Pinpoint the cell where the given text exists, returning its [X, Y] midpoint coordinate. 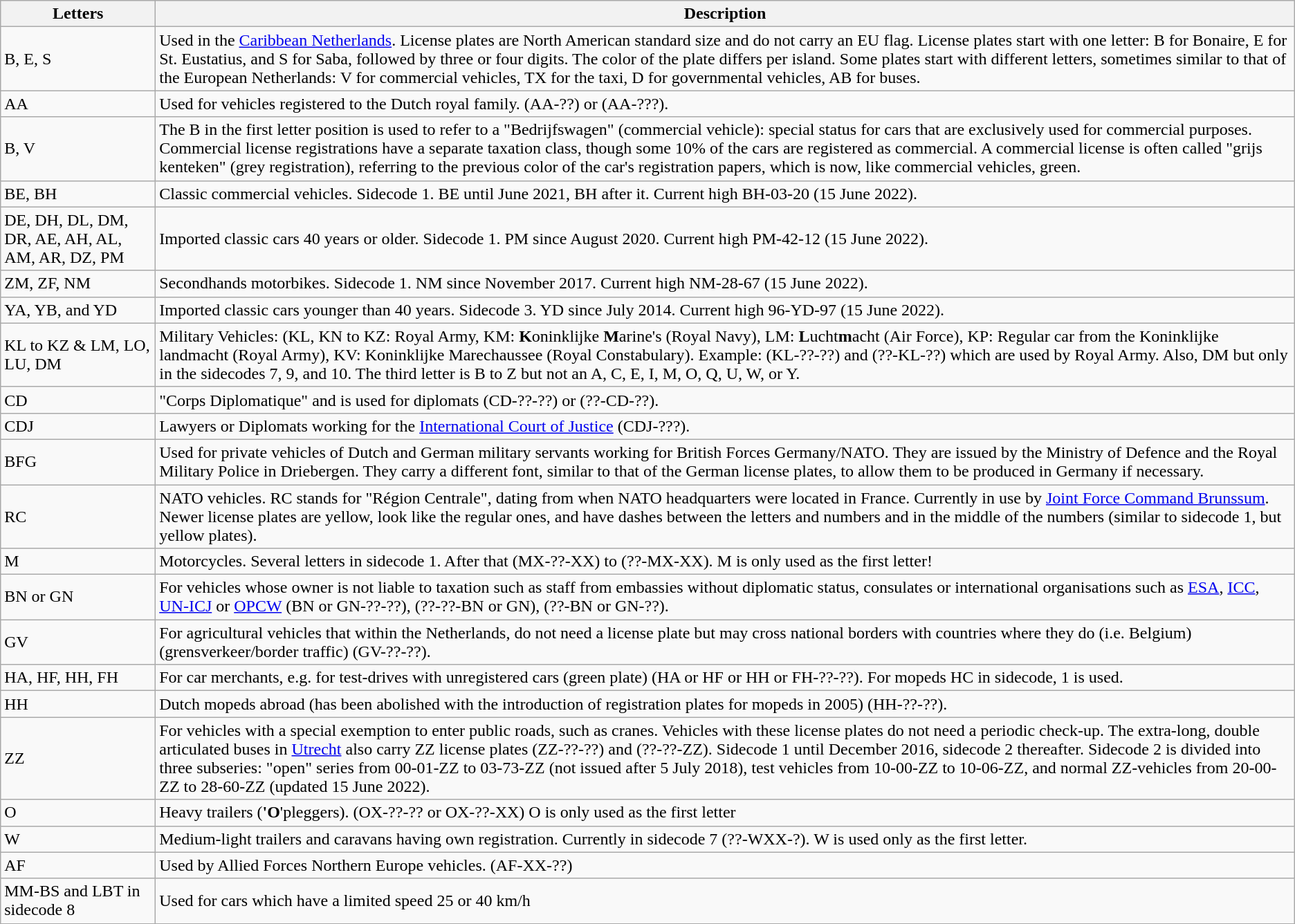
AF [78, 865]
Dutch mopeds abroad (has been abolished with the introduction of registration plates for mopeds in 2005) (HH-??-??). [725, 704]
ZM, ZF, NM [78, 284]
Heavy trailers ('O'pleggers). (OX-??-?? or OX-??-XX) O is only used as the first letter [725, 813]
Imported classic cars younger than 40 years. Sidecode 3. YD since July 2014. Current high 96-YD-97 (15 June 2022). [725, 310]
BFG [78, 462]
"Corps Diplomatique" and is used for diplomats (CD-??-??) or (??-CD-??). [725, 400]
GV [78, 642]
Classic commercial vehicles. Sidecode 1. BE until June 2021, BH after it. Current high BH-03-20 (15 June 2022). [725, 194]
B, E, S [78, 59]
Medium-light trailers and caravans having own registration. Currently in sidecode 7 (??-WXX-?). W is used only as the first letter. [725, 839]
B, V [78, 149]
BN or GN [78, 598]
BE, BH [78, 194]
ZZ [78, 758]
For car merchants, e.g. for test-drives with unregistered cars (green plate) (HA or HF or HH or FH-??-??). For mopeds HC in sidecode, 1 is used. [725, 678]
CDJ [78, 426]
Used for vehicles registered to the Dutch royal family. (AA-??) or (AA-???). [725, 104]
Imported classic cars 40 years or older. Sidecode 1. PM since August 2020. Current high PM-42-12 (15 June 2022). [725, 239]
Description [725, 14]
HH [78, 704]
KL to KZ & LM, LO, LU, DM [78, 355]
YA, YB, and YD [78, 310]
W [78, 839]
Motorcycles. Several letters in sidecode 1. After that (MX-??-XX) to (??-MX-XX). M is only used as the first letter! [725, 562]
O [78, 813]
CD [78, 400]
Letters [78, 14]
Lawyers or Diplomats working for the International Court of Justice (CDJ-???). [725, 426]
Secondhands motorbikes. Sidecode 1. NM since November 2017. Current high NM-28-67 (15 June 2022). [725, 284]
AA [78, 104]
RC [78, 516]
Used by Allied Forces Northern Europe vehicles. (AF-XX-??) [725, 865]
M [78, 562]
MM-BS and LBT in sidecode 8 [78, 900]
Used for cars which have a limited speed 25 or 40 km/h [725, 900]
HA, HF, HH, FH [78, 678]
DE, DH, DL, DM, DR, AE, AH, AL, AM, AR, DZ, PM [78, 239]
